Find where the given text appears and provide that cell's center as [X, Y] coordinate. 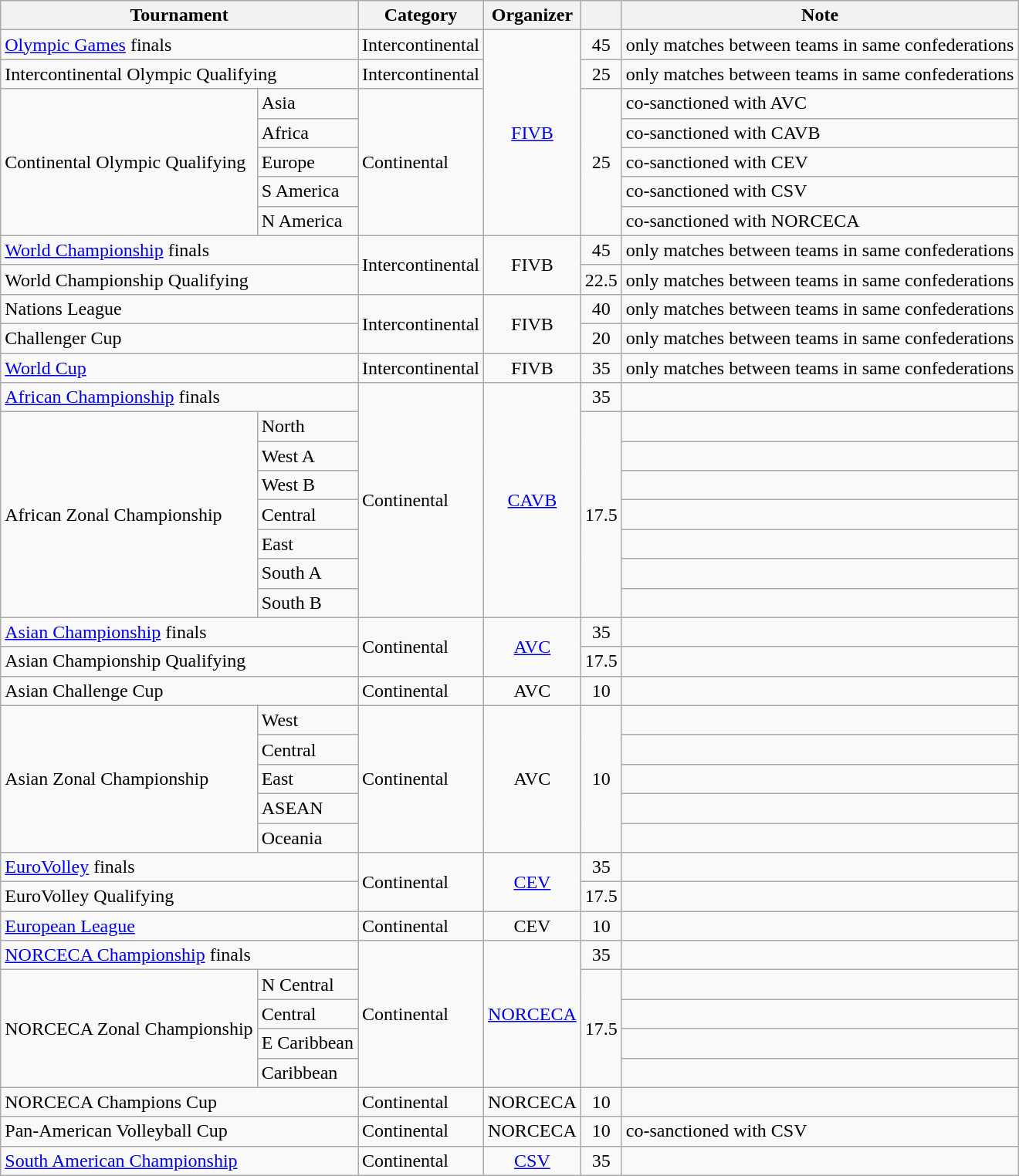
World Championship finals [179, 250]
co-sanctioned with AVC [820, 103]
N Central [307, 985]
Olympic Games finals [179, 45]
European League [179, 926]
South American Championship [179, 1161]
Asian Championship finals [179, 632]
Africa [307, 133]
Tournament [179, 15]
South A [307, 573]
Asia [307, 103]
North [307, 427]
EuroVolley Qualifying [179, 897]
Oceania [307, 837]
Caribbean [307, 1073]
Pan-American Volleyball Cup [179, 1131]
Asian Challenge Cup [179, 691]
CAVB [533, 500]
NORCECA Champions Cup [179, 1102]
Organizer [533, 15]
South B [307, 603]
CSV [533, 1161]
African Zonal Championship [129, 515]
E Caribbean [307, 1043]
20 [601, 338]
co-sanctioned with CAVB [820, 133]
NORCECA Championship finals [179, 955]
Continental Olympic Qualifying [129, 162]
EuroVolley finals [179, 867]
Nations League [179, 309]
Europe [307, 162]
40 [601, 309]
Asian Championship Qualifying [179, 661]
NORCECA Zonal Championship [129, 1029]
Note [820, 15]
co-sanctioned with NORCECA [820, 221]
Asian Zonal Championship [129, 779]
World Championship Qualifying [179, 279]
World Cup [179, 368]
West A [307, 456]
co-sanctioned with CEV [820, 162]
Category [421, 15]
N America [307, 221]
Intercontinental Olympic Qualifying [179, 74]
ASEAN [307, 808]
S America [307, 191]
West B [307, 485]
West [307, 720]
African Championship finals [179, 397]
Challenger Cup [179, 338]
22.5 [601, 279]
